Return the [X, Y] coordinate for the center point of the cell that contains the specified text.  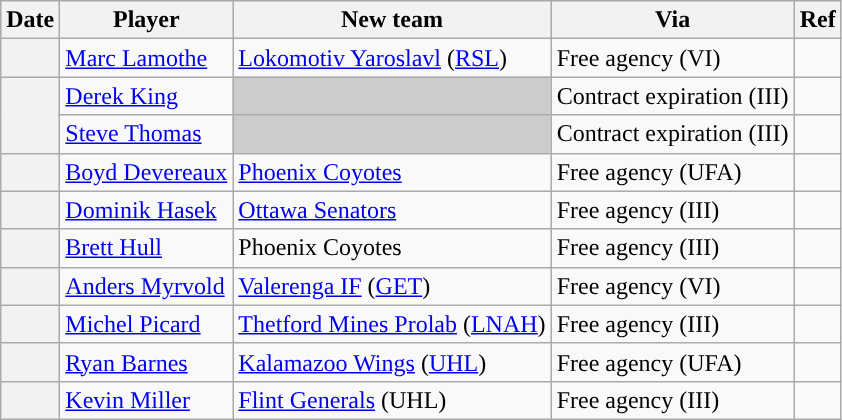
Marc Lamothe [146, 58]
Ref [818, 20]
Kevin Miller [146, 400]
Thetford Mines Prolab (LNAH) [392, 324]
Flint Generals (UHL) [392, 400]
Lokomotiv Yaroslavl (RSL) [392, 58]
Steve Thomas [146, 134]
Dominik Hasek [146, 210]
Michel Picard [146, 324]
Derek King [146, 96]
Via [672, 20]
Boyd Devereaux [146, 172]
Brett Hull [146, 248]
New team [392, 20]
Anders Myrvold [146, 286]
Valerenga IF (GET) [392, 286]
Ryan Barnes [146, 362]
Kalamazoo Wings (UHL) [392, 362]
Date [30, 20]
Player [146, 20]
Ottawa Senators [392, 210]
